Pinpoint the cell where the given text exists, returning its (X, Y) midpoint coordinate. 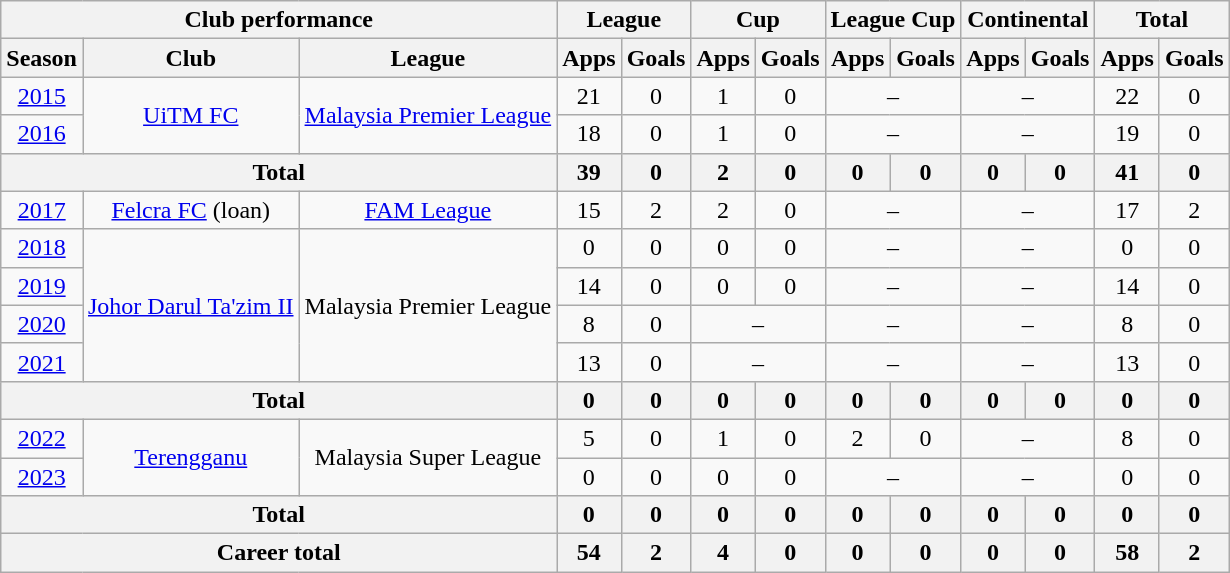
18 (589, 134)
Club performance (279, 20)
19 (1127, 134)
21 (589, 96)
22 (1127, 96)
54 (589, 553)
5 (589, 438)
2015 (42, 96)
2023 (42, 477)
League Cup (893, 20)
2022 (42, 438)
Career total (279, 553)
17 (1127, 210)
2019 (42, 286)
15 (589, 210)
Felcra FC (loan) (190, 210)
2018 (42, 248)
58 (1127, 553)
Continental (1028, 20)
2021 (42, 362)
Club (190, 58)
Season (42, 58)
Terengganu (190, 457)
39 (589, 172)
Malaysia Super League (428, 457)
Johor Darul Ta'zim II (190, 305)
4 (723, 553)
2017 (42, 210)
2016 (42, 134)
UiTM FC (190, 115)
FAM League (428, 210)
Cup (758, 20)
41 (1127, 172)
2020 (42, 324)
